Output the (X, Y) coordinate of the center of the cell containing the given text.  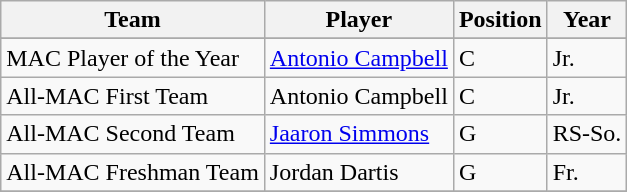
Jordan Dartis (358, 172)
All-MAC First Team (133, 96)
Player (358, 20)
Year (587, 20)
All-MAC Freshman Team (133, 172)
Team (133, 20)
Fr. (587, 172)
RS-So. (587, 134)
Position (500, 20)
All-MAC Second Team (133, 134)
MAC Player of the Year (133, 58)
Jaaron Simmons (358, 134)
